From the cell containing the given text, extract its center point as [X, Y] coordinate. 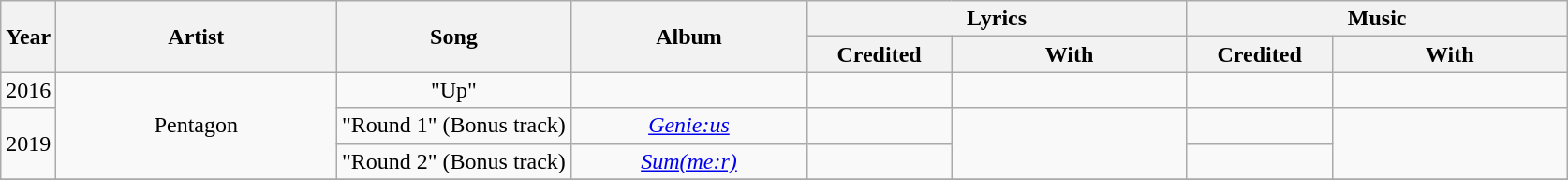
Lyrics [997, 19]
2016 [28, 90]
Sum(me:r) [689, 161]
"Round 2" (Bonus track) [453, 161]
"Round 1" (Bonus track) [453, 126]
2019 [28, 143]
Artist [197, 37]
Song [453, 37]
Genie:us [689, 126]
Year [28, 37]
Album [689, 37]
"Up" [453, 90]
Music [1377, 19]
Pentagon [197, 126]
